Capture the cell that displays the provided text and extract its [x, y] central coordinate. 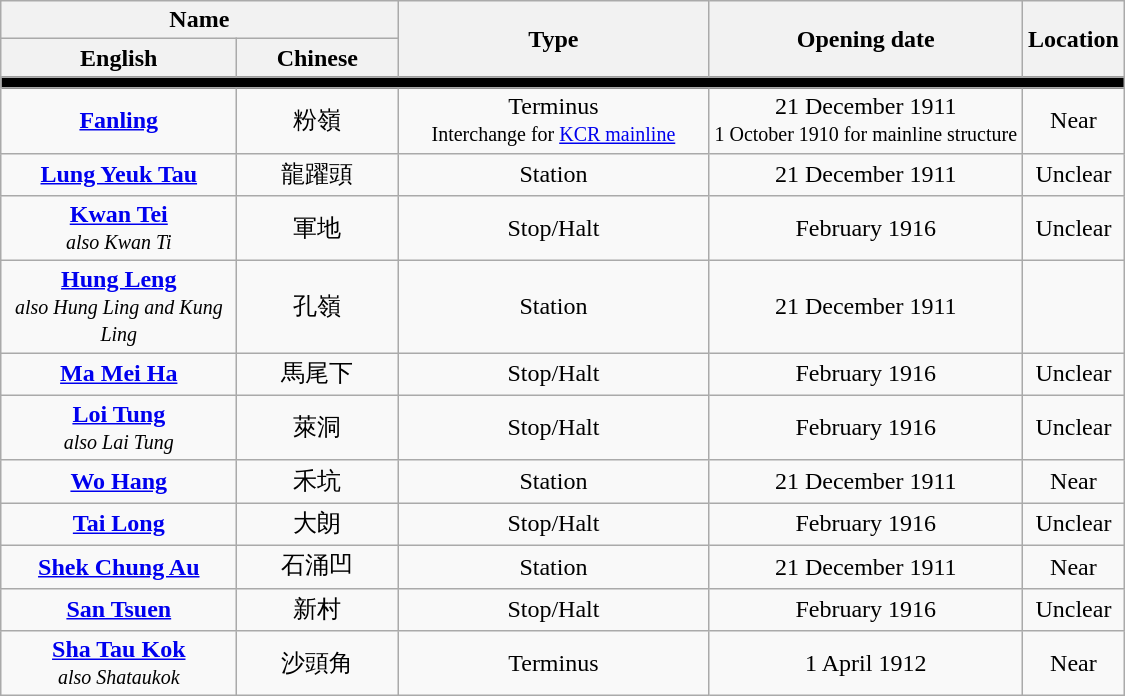
Hung Lengalso Hung Ling and Kung Ling [119, 307]
Type [554, 39]
Shek Chung Au [119, 566]
禾坑 [318, 482]
龍躍頭 [318, 174]
Terminus [554, 664]
Tai Long [119, 524]
English [119, 58]
Lung Yeuk Tau [119, 174]
大朗 [318, 524]
孔嶺 [318, 307]
軍地 [318, 228]
馬尾下 [318, 374]
沙頭角 [318, 664]
San Tsuen [119, 610]
Loi Tungalso Lai Tung [119, 428]
Fanling [119, 120]
Sha Tau Kokalso Shataukok [119, 664]
Ma Mei Ha [119, 374]
1 April 1912 [866, 664]
Location [1074, 39]
TerminusInterchange for KCR mainline [554, 120]
Name [200, 20]
石涌凹 [318, 566]
新村 [318, 610]
21 December 19111 October 1910 for mainline structure [866, 120]
Kwan Teialso Kwan Ti [119, 228]
Opening date [866, 39]
Wo Hang [119, 482]
粉嶺 [318, 120]
萊洞 [318, 428]
Chinese [318, 58]
